Provide the (X, Y) coordinate of the cell's center where the given text is located.  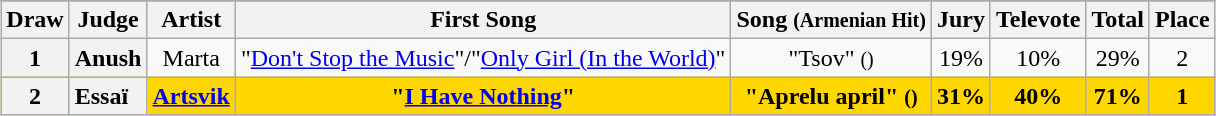
71% (1118, 96)
Song (Armenian Hit) (831, 20)
"I Have Nothing" (483, 96)
Televote (1038, 20)
19% (960, 58)
31% (960, 96)
Total (1118, 20)
"Tsov" () (831, 58)
Artist (191, 20)
Place (1182, 20)
Draw (35, 20)
Artsvik (191, 96)
10% (1038, 58)
"Don't Stop the Music"/"Only Girl (In the World)" (483, 58)
29% (1118, 58)
Essaï (108, 96)
Anush (108, 58)
Marta (191, 58)
Jury (960, 20)
Judge (108, 20)
First Song (483, 20)
40% (1038, 96)
"Aprelu april" () (831, 96)
